Output the [x, y] coordinate of the center of the cell containing the given text.  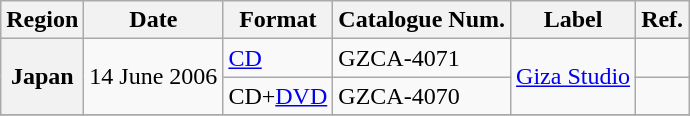
CD+DVD [278, 96]
Giza Studio [574, 77]
Label [574, 20]
Region [42, 20]
14 June 2006 [154, 77]
GZCA-4071 [422, 58]
Format [278, 20]
Ref. [662, 20]
Catalogue Num. [422, 20]
Japan [42, 77]
CD [278, 58]
GZCA-4070 [422, 96]
Date [154, 20]
